For the text-containing cell, return its midpoint in [x, y] coordinate format. 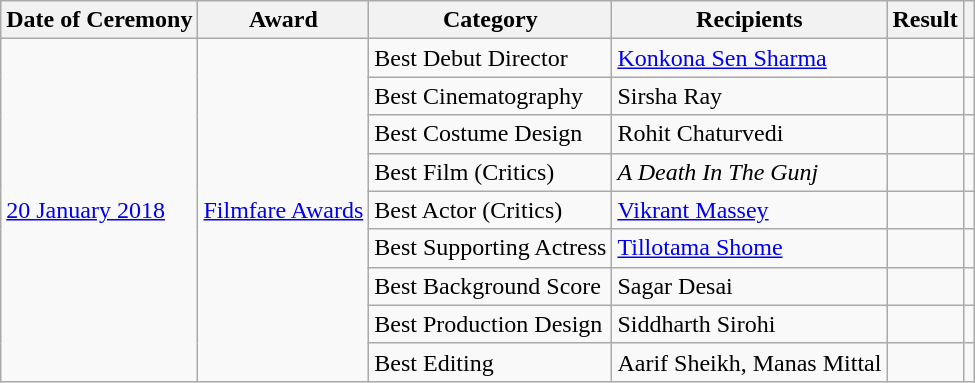
Vikrant Massey [750, 210]
Sirsha Ray [750, 96]
Category [490, 20]
Recipients [750, 20]
Aarif Sheikh, Manas Mittal [750, 362]
Siddharth Sirohi [750, 324]
Rohit Chaturvedi [750, 134]
Konkona Sen Sharma [750, 58]
Tillotama Shome [750, 248]
Result [925, 20]
Best Background Score [490, 286]
Best Debut Director [490, 58]
Sagar Desai [750, 286]
Date of Ceremony [100, 20]
20 January 2018 [100, 210]
Award [284, 20]
Best Actor (Critics) [490, 210]
A Death In The Gunj [750, 172]
Best Cinematography [490, 96]
Best Production Design [490, 324]
Best Supporting Actress [490, 248]
Best Film (Critics) [490, 172]
Best Editing [490, 362]
Filmfare Awards [284, 210]
Best Costume Design [490, 134]
